Find where the given text appears and provide that cell's center as [X, Y] coordinate. 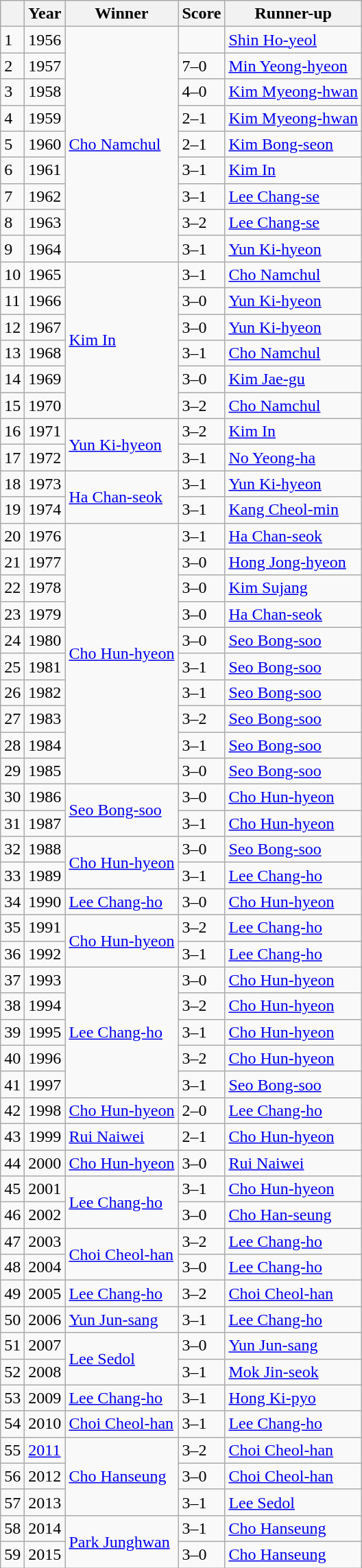
40 [12, 1058]
42 [12, 1110]
51 [12, 1346]
1986 [45, 797]
45 [12, 1189]
57 [12, 1502]
1976 [45, 536]
46 [12, 1215]
32 [12, 850]
4 [12, 118]
54 [12, 1424]
41 [12, 1084]
31 [12, 823]
1998 [45, 1110]
33 [12, 876]
1956 [45, 40]
1996 [45, 1058]
Shin Ho-yeol [293, 40]
1985 [45, 771]
2–0 [202, 1110]
11 [12, 301]
27 [12, 718]
1958 [45, 92]
2011 [45, 1450]
22 [12, 588]
5 [12, 144]
49 [12, 1294]
1973 [45, 484]
Score [202, 14]
28 [12, 745]
1981 [45, 666]
Kim Jae-gu [293, 379]
1994 [45, 1006]
35 [12, 928]
1984 [45, 745]
26 [12, 692]
1974 [45, 510]
38 [12, 1006]
1999 [45, 1136]
8 [12, 222]
4–0 [202, 92]
Kim Bong-seon [293, 144]
No Yeong-ha [293, 458]
Kang Cheol-min [293, 510]
55 [12, 1450]
1980 [45, 640]
1970 [45, 406]
29 [12, 771]
1995 [45, 1032]
1962 [45, 196]
2000 [45, 1163]
2014 [45, 1528]
1987 [45, 823]
1963 [45, 222]
47 [12, 1241]
2013 [45, 1502]
1992 [45, 954]
1977 [45, 562]
59 [12, 1554]
2009 [45, 1398]
13 [12, 353]
2001 [45, 1189]
43 [12, 1136]
1967 [45, 327]
1964 [45, 248]
2002 [45, 1215]
Kim Sujang [293, 588]
2007 [45, 1346]
6 [12, 170]
1968 [45, 353]
36 [12, 954]
1978 [45, 588]
37 [12, 980]
1997 [45, 1084]
1991 [45, 928]
2015 [45, 1554]
3 [12, 92]
Runner-up [293, 14]
1965 [45, 274]
1961 [45, 170]
25 [12, 666]
1959 [45, 118]
1971 [45, 432]
53 [12, 1398]
44 [12, 1163]
56 [12, 1476]
Mok Jin-seok [293, 1372]
1989 [45, 876]
1993 [45, 980]
Cho Han-seung [293, 1215]
2004 [45, 1267]
1983 [45, 718]
20 [12, 536]
2008 [45, 1372]
52 [12, 1372]
1957 [45, 66]
1966 [45, 301]
16 [12, 432]
1979 [45, 614]
1988 [45, 850]
23 [12, 614]
2010 [45, 1424]
Winner [122, 14]
14 [12, 379]
48 [12, 1267]
17 [12, 458]
Park Junghwan [122, 1541]
58 [12, 1528]
1 [12, 40]
15 [12, 406]
19 [12, 510]
1982 [45, 692]
50 [12, 1320]
1972 [45, 458]
1969 [45, 379]
2012 [45, 1476]
Hong Ki-pyo [293, 1398]
9 [12, 248]
Hong Jong-hyeon [293, 562]
2003 [45, 1241]
34 [12, 902]
39 [12, 1032]
Year [45, 14]
1990 [45, 902]
18 [12, 484]
24 [12, 640]
Min Yeong-hyeon [293, 66]
7–0 [202, 66]
2006 [45, 1320]
7 [12, 196]
1960 [45, 144]
2005 [45, 1294]
2 [12, 66]
12 [12, 327]
21 [12, 562]
10 [12, 274]
30 [12, 797]
